Extract the (X, Y) coordinate from the center of the cell holding the provided text.  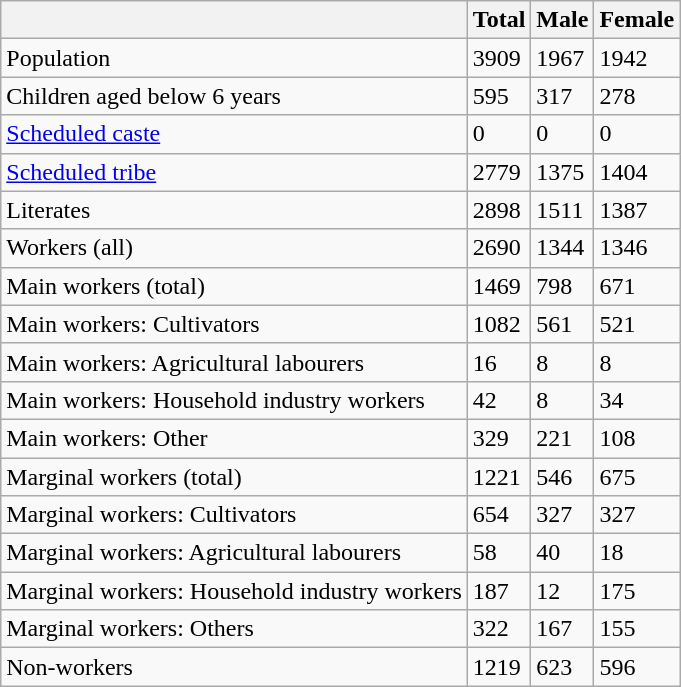
1344 (562, 248)
Female (637, 20)
3909 (499, 58)
Scheduled caste (234, 134)
1082 (499, 324)
Male (562, 20)
Non-workers (234, 667)
675 (637, 477)
Total (499, 20)
1942 (637, 58)
2898 (499, 210)
1967 (562, 58)
1511 (562, 210)
Marginal workers (total) (234, 477)
Population (234, 58)
12 (562, 591)
1221 (499, 477)
167 (562, 629)
1469 (499, 286)
Main workers: Agricultural labourers (234, 362)
654 (499, 515)
2690 (499, 248)
Marginal workers: Cultivators (234, 515)
Main workers: Cultivators (234, 324)
596 (637, 667)
546 (562, 477)
561 (562, 324)
Marginal workers: Household industry workers (234, 591)
1404 (637, 172)
1375 (562, 172)
671 (637, 286)
42 (499, 400)
Children aged below 6 years (234, 96)
798 (562, 286)
1346 (637, 248)
2779 (499, 172)
16 (499, 362)
40 (562, 553)
18 (637, 553)
329 (499, 438)
Main workers: Other (234, 438)
Main workers (total) (234, 286)
317 (562, 96)
1387 (637, 210)
Literates (234, 210)
623 (562, 667)
322 (499, 629)
187 (499, 591)
Marginal workers: Agricultural labourers (234, 553)
521 (637, 324)
595 (499, 96)
108 (637, 438)
1219 (499, 667)
Marginal workers: Others (234, 629)
278 (637, 96)
221 (562, 438)
Main workers: Household industry workers (234, 400)
Workers (all) (234, 248)
58 (499, 553)
155 (637, 629)
175 (637, 591)
Scheduled tribe (234, 172)
34 (637, 400)
